Detect which cell encompasses the target text, then output its (X, Y) center coordinate. 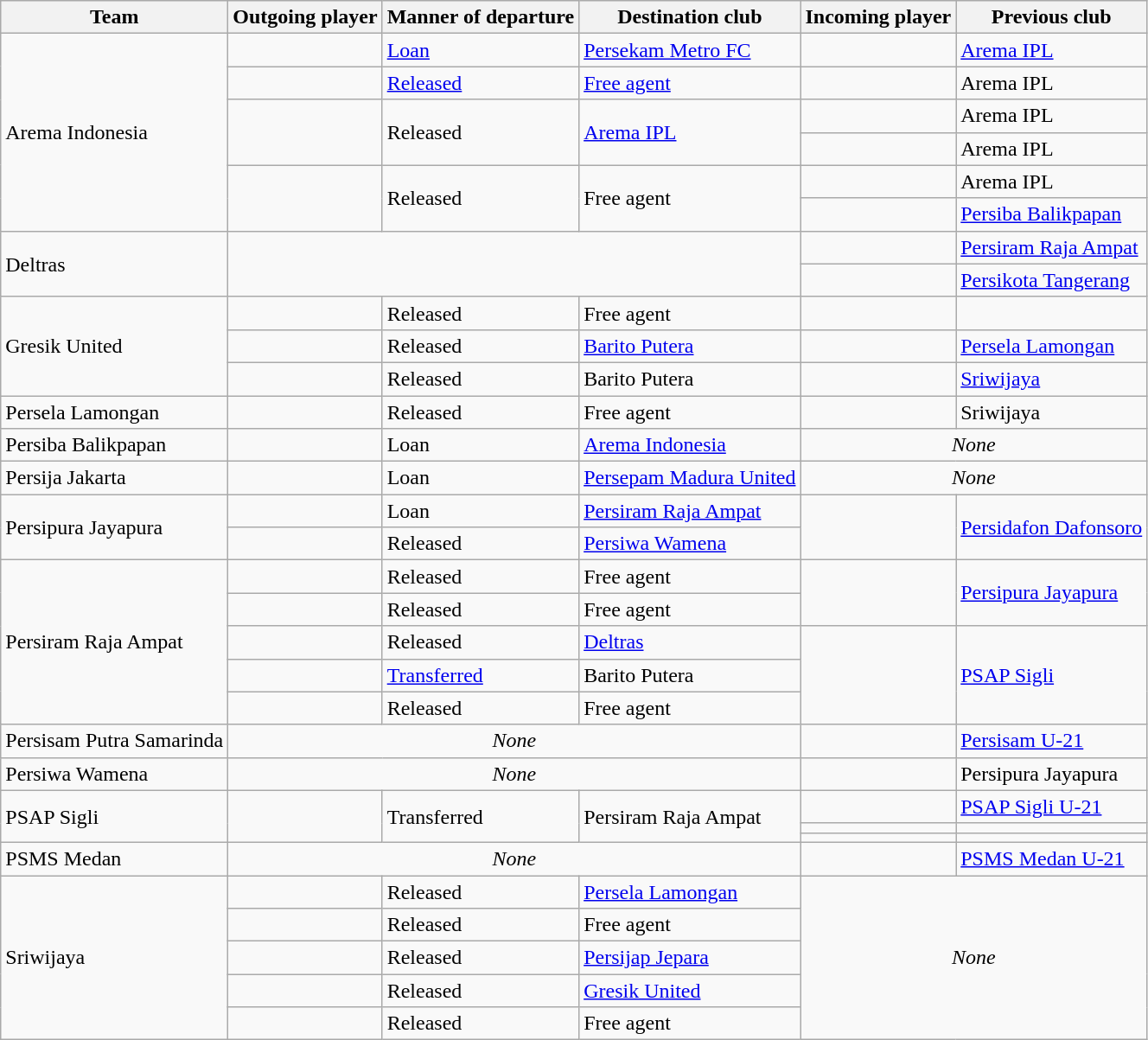
Persisam U-21 (1051, 741)
PSMS Medan U-21 (1051, 858)
Persepam Madura United (690, 478)
Persekam Metro FC (690, 50)
PSAP Sigli U-21 (1051, 807)
Persisam Putra Samarinda (114, 741)
PSMS Medan (114, 858)
Outgoing player (305, 17)
Persidafon Dafonsoro (1051, 527)
Team (114, 17)
Persija Jakarta (114, 478)
Persikota Tangerang (1051, 280)
Previous club (1051, 17)
Incoming player (878, 17)
Destination club (690, 17)
Persijap Jepara (690, 958)
Manner of departure (481, 17)
